Return (X, Y) of the center of cell containing provided text 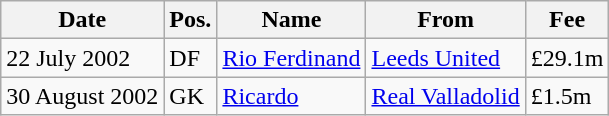
Leeds United (446, 58)
22 July 2002 (82, 58)
Date (82, 20)
£29.1m (567, 58)
Ricardo (292, 96)
From (446, 20)
Fee (567, 20)
DF (190, 58)
Name (292, 20)
Pos. (190, 20)
30 August 2002 (82, 96)
£1.5m (567, 96)
GK (190, 96)
Real Valladolid (446, 96)
Rio Ferdinand (292, 58)
